From the cell containing the given text, extract its center point as [x, y] coordinate. 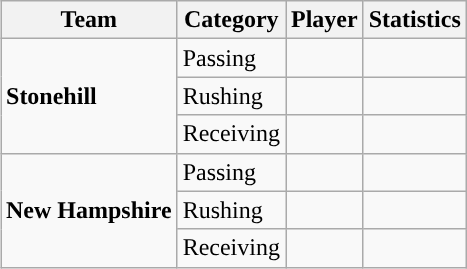
New Hampshire [88, 210]
Category [231, 20]
Team [88, 20]
Statistics [414, 20]
Stonehill [88, 96]
Player [325, 20]
